For the text-containing cell, return its midpoint in (x, y) coordinate format. 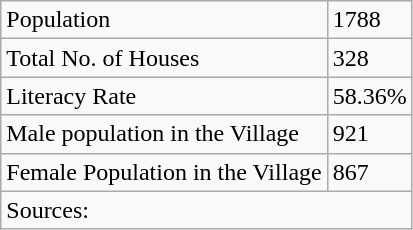
Female Population in the Village (164, 172)
Sources: (207, 210)
Total No. of Houses (164, 58)
1788 (370, 20)
58.36% (370, 96)
Male population in the Village (164, 134)
Literacy Rate (164, 96)
Population (164, 20)
867 (370, 172)
328 (370, 58)
921 (370, 134)
